Extract the (x, y) coordinate from the center of the cell holding the provided text.  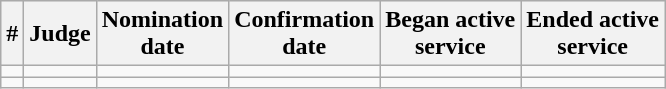
# (12, 34)
Judge (60, 34)
Began activeservice (450, 34)
Confirmationdate (304, 34)
Nominationdate (162, 34)
Ended activeservice (593, 34)
